Search for the cell housing the specified text and yield its (x, y) center coordinate. 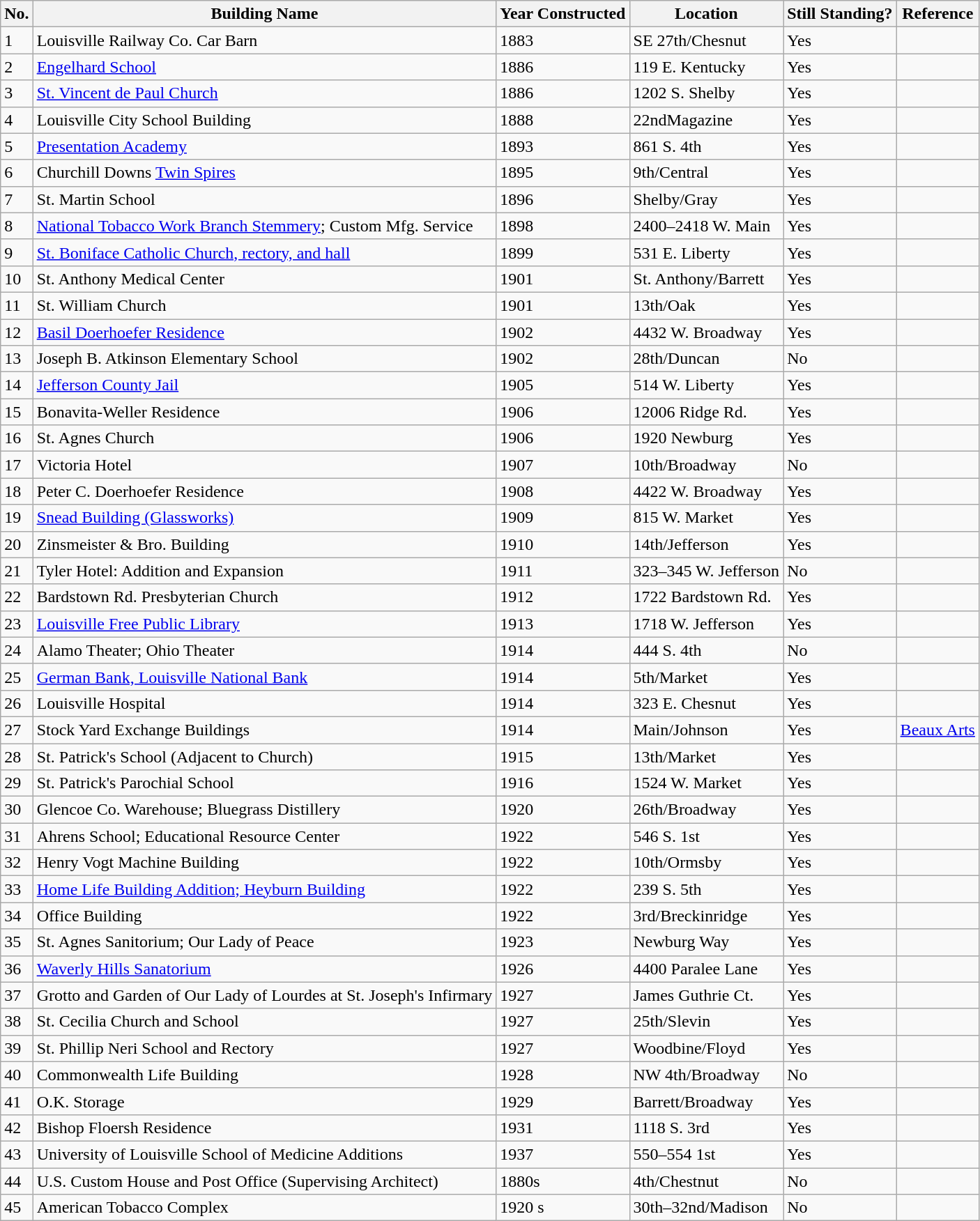
13th/Market (707, 756)
1910 (563, 544)
22 (17, 597)
4th/Chestnut (707, 1181)
St. Martin School (265, 199)
Reference (937, 14)
32 (17, 863)
9th/Central (707, 173)
St. Vincent de Paul Church (265, 93)
Bardstown Rd. Presbyterian Church (265, 597)
Ahrens School; Educational Resource Center (265, 836)
5 (17, 146)
Tyler Hotel: Addition and Expansion (265, 571)
13 (17, 359)
10 (17, 279)
30th–32nd/Madison (707, 1208)
Victoria Hotel (265, 465)
Louisville City School Building (265, 120)
1524 W. Market (707, 783)
Waverly Hills Sanatorium (265, 969)
St. Boniface Catholic Church, rectory, and hall (265, 252)
21 (17, 571)
26th/Broadway (707, 810)
23 (17, 624)
SE 27th/Chesnut (707, 40)
U.S. Custom House and Post Office (Supervising Architect) (265, 1181)
Bonavita-Weller Residence (265, 412)
1907 (563, 465)
2400–2418 W. Main (707, 226)
1896 (563, 199)
24 (17, 650)
5th/Market (707, 677)
Shelby/Gray (707, 199)
39 (17, 1048)
Office Building (265, 916)
43 (17, 1154)
1916 (563, 783)
St. Cecilia Church and School (265, 1022)
18 (17, 491)
No. (17, 14)
25 (17, 677)
1920 Newburg (707, 438)
4400 Paralee Lane (707, 969)
19 (17, 518)
1899 (563, 252)
26 (17, 703)
1926 (563, 969)
29 (17, 783)
1920 (563, 810)
4422 W. Broadway (707, 491)
German Bank, Louisville National Bank (265, 677)
Jefferson County Jail (265, 385)
1923 (563, 942)
1905 (563, 385)
1931 (563, 1128)
Barrett/Broadway (707, 1101)
531 E. Liberty (707, 252)
Grotto and Garden of Our Lady of Lourdes at St. Joseph's Infirmary (265, 995)
22ndMagazine (707, 120)
Henry Vogt Machine Building (265, 863)
NW 4th/Broadway (707, 1075)
American Tobacco Complex (265, 1208)
7 (17, 199)
1 (17, 40)
10th/Broadway (707, 465)
37 (17, 995)
1888 (563, 120)
Churchill Downs Twin Spires (265, 173)
546 S. 1st (707, 836)
4 (17, 120)
Basil Doerhoefer Residence (265, 332)
323 E. Chesnut (707, 703)
36 (17, 969)
1893 (563, 146)
1883 (563, 40)
St. Patrick's School (Adjacent to Church) (265, 756)
1929 (563, 1101)
3 (17, 93)
1722 Bardstown Rd. (707, 597)
Louisville Railway Co. Car Barn (265, 40)
Engelhard School (265, 67)
12 (17, 332)
1718 W. Jefferson (707, 624)
17 (17, 465)
Zinsmeister & Bro. Building (265, 544)
31 (17, 836)
Louisville Hospital (265, 703)
13th/Oak (707, 305)
42 (17, 1128)
10th/Ormsby (707, 863)
Stock Yard Exchange Buildings (265, 730)
Glencoe Co. Warehouse; Bluegrass Distillery (265, 810)
14 (17, 385)
514 W. Liberty (707, 385)
Snead Building (Glassworks) (265, 518)
Still Standing? (840, 14)
4432 W. Broadway (707, 332)
Peter C. Doerhoefer Residence (265, 491)
1928 (563, 1075)
14th/Jefferson (707, 544)
Woodbine/Floyd (707, 1048)
6 (17, 173)
35 (17, 942)
239 S. 5th (707, 889)
Bishop Floersh Residence (265, 1128)
James Guthrie Ct. (707, 995)
11 (17, 305)
2 (17, 67)
33 (17, 889)
34 (17, 916)
Building Name (265, 14)
Main/Johnson (707, 730)
1911 (563, 571)
1898 (563, 226)
20 (17, 544)
St. Phillip Neri School and Rectory (265, 1048)
28 (17, 756)
444 S. 4th (707, 650)
1202 S. Shelby (707, 93)
Beaux Arts (937, 730)
1912 (563, 597)
323–345 W. Jefferson (707, 571)
1880s (563, 1181)
815 W. Market (707, 518)
30 (17, 810)
St. Anthony/Barrett (707, 279)
8 (17, 226)
Year Constructed (563, 14)
40 (17, 1075)
3rd/Breckinridge (707, 916)
44 (17, 1181)
1913 (563, 624)
St. Anthony Medical Center (265, 279)
550–554 1st (707, 1154)
Home Life Building Addition; Heyburn Building (265, 889)
1937 (563, 1154)
28th/Duncan (707, 359)
St. Patrick's Parochial School (265, 783)
1920 s (563, 1208)
12006 Ridge Rd. (707, 412)
St. Agnes Sanitorium; Our Lady of Peace (265, 942)
38 (17, 1022)
National Tobacco Work Branch Stemmery; Custom Mfg. Service (265, 226)
1895 (563, 173)
O.K. Storage (265, 1101)
27 (17, 730)
Joseph B. Atkinson Elementary School (265, 359)
1909 (563, 518)
St. Agnes Church (265, 438)
45 (17, 1208)
15 (17, 412)
Location (707, 14)
9 (17, 252)
861 S. 4th (707, 146)
University of Louisville School of Medicine Additions (265, 1154)
41 (17, 1101)
Commonwealth Life Building (265, 1075)
Newburg Way (707, 942)
Louisville Free Public Library (265, 624)
119 E. Kentucky (707, 67)
1915 (563, 756)
1908 (563, 491)
St. William Church (265, 305)
Alamo Theater; Ohio Theater (265, 650)
1118 S. 3rd (707, 1128)
25th/Slevin (707, 1022)
16 (17, 438)
Presentation Academy (265, 146)
